Extract the [X, Y] coordinate from the center of the cell holding the provided text.  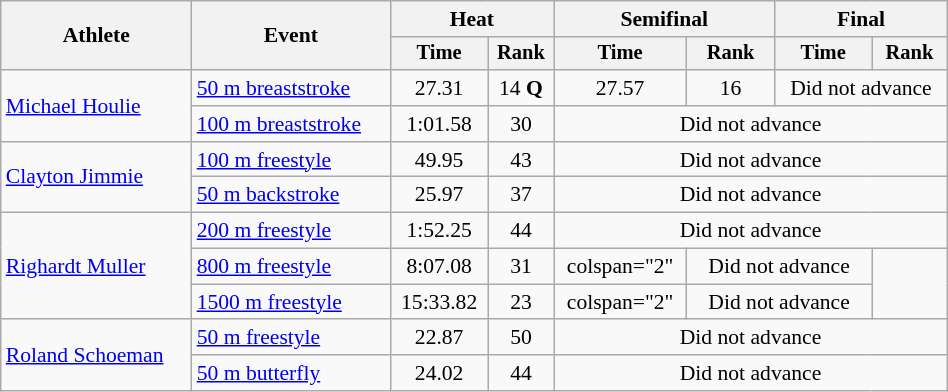
49.95 [439, 160]
25.97 [439, 195]
Righardt Muller [96, 266]
100 m breaststroke [291, 124]
24.02 [439, 373]
16 [730, 88]
50 m backstroke [291, 195]
31 [521, 267]
8:07.08 [439, 267]
43 [521, 160]
14 Q [521, 88]
Roland Schoeman [96, 356]
Clayton Jimmie [96, 178]
50 m freestyle [291, 338]
100 m freestyle [291, 160]
Semifinal [664, 19]
1:52.25 [439, 231]
Event [291, 36]
800 m freestyle [291, 267]
Heat [472, 19]
27.57 [620, 88]
200 m freestyle [291, 231]
Final [862, 19]
Michael Houlie [96, 106]
50 m butterfly [291, 373]
22.87 [439, 338]
37 [521, 195]
15:33.82 [439, 302]
Athlete [96, 36]
27.31 [439, 88]
23 [521, 302]
1:01.58 [439, 124]
1500 m freestyle [291, 302]
30 [521, 124]
50 m breaststroke [291, 88]
50 [521, 338]
